Detect which cell encompasses the target text, then output its (X, Y) center coordinate. 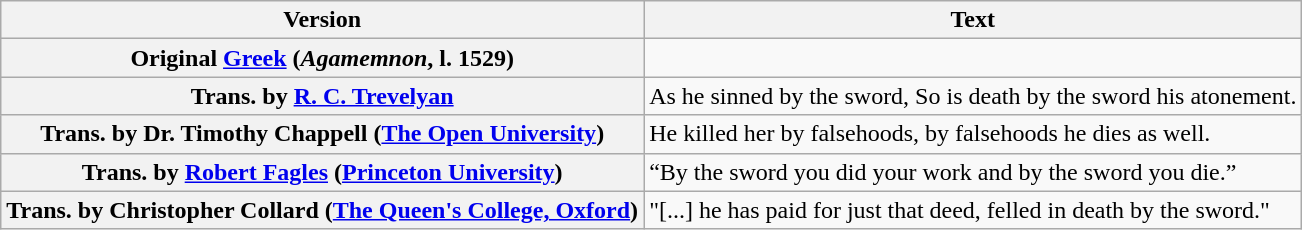
Trans. by Christopher Collard (The Queen's College, Oxford) (322, 210)
“By the sword you did your work and by the sword you die.” (973, 172)
As he sinned by the sword, So is death by the sword his atonement. (973, 96)
Trans. by Robert Fagles (Princeton University) (322, 172)
"[...] he has paid for just that deed, felled in death by the sword." (973, 210)
Text (973, 20)
Trans. by R. C. Trevelyan (322, 96)
He killed her by falsehoods, by falsehoods he dies as well. (973, 134)
Original Greek (Agamemnon, l. 1529) (322, 58)
Trans. by Dr. Timothy Chappell (The Open University) (322, 134)
Version (322, 20)
